Search for the cell housing the specified text and yield its (x, y) center coordinate. 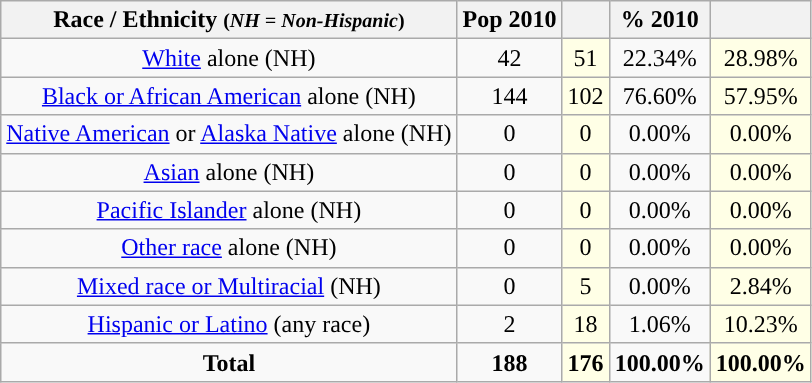
5 (586, 286)
57.95% (760, 96)
Mixed race or Multiracial (NH) (229, 286)
76.60% (660, 96)
Asian alone (NH) (229, 172)
51 (586, 58)
Pop 2010 (510, 20)
White alone (NH) (229, 58)
Native American or Alaska Native alone (NH) (229, 134)
Total (229, 362)
Race / Ethnicity (NH = Non-Hispanic) (229, 20)
2.84% (760, 286)
Black or African American alone (NH) (229, 96)
2 (510, 324)
18 (586, 324)
1.06% (660, 324)
Pacific Islander alone (NH) (229, 210)
102 (586, 96)
10.23% (760, 324)
Other race alone (NH) (229, 248)
% 2010 (660, 20)
42 (510, 58)
22.34% (660, 58)
176 (586, 362)
Hispanic or Latino (any race) (229, 324)
28.98% (760, 58)
188 (510, 362)
144 (510, 96)
